Return [X, Y] of the center of cell containing provided text 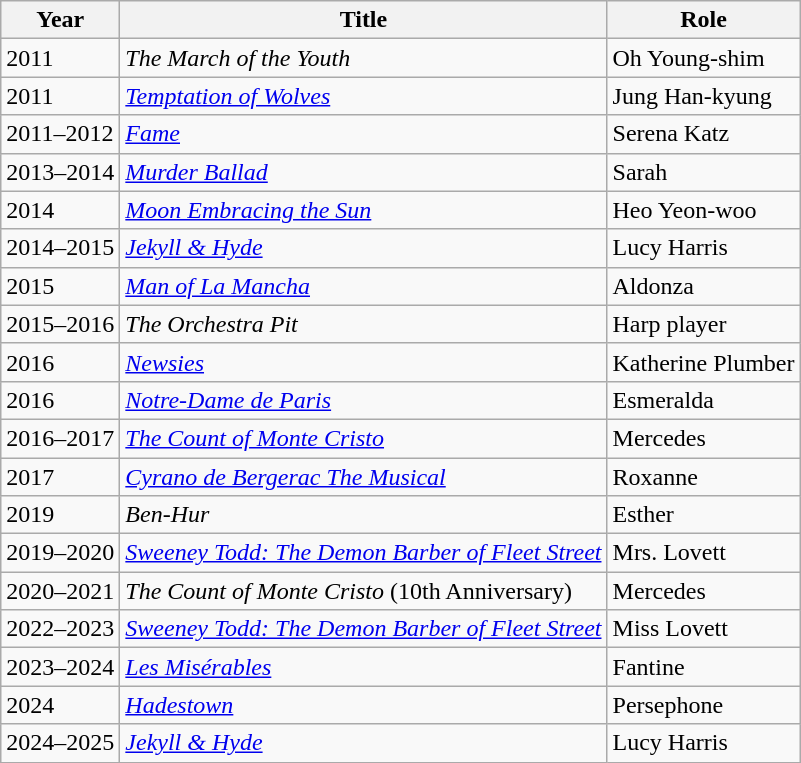
Katherine Plumber [704, 362]
Ben-Hur [364, 515]
Harp player [704, 324]
Aldonza [704, 286]
Miss Lovett [704, 629]
Oh Young-shim [704, 58]
The Count of Monte Cristo (10th Anniversary) [364, 591]
Year [60, 20]
Mrs. Lovett [704, 553]
Les Misérables [364, 667]
Roxanne [704, 477]
2014–2015 [60, 248]
Esther [704, 515]
Notre-Dame de Paris [364, 400]
Man of La Mancha [364, 286]
2015 [60, 286]
2023–2024 [60, 667]
The Count of Monte Cristo [364, 438]
Sarah [704, 172]
2015–2016 [60, 324]
Title [364, 20]
2013–2014 [60, 172]
Heo Yeon-woo [704, 210]
Temptation of Wolves [364, 96]
2019 [60, 515]
2016–2017 [60, 438]
2022–2023 [60, 629]
2017 [60, 477]
2019–2020 [60, 553]
Persephone [704, 705]
Jung Han-kyung [704, 96]
Murder Ballad [364, 172]
Hadestown [364, 705]
Serena Katz [704, 134]
2020–2021 [60, 591]
Moon Embracing the Sun [364, 210]
The Orchestra Pit [364, 324]
Cyrano de Bergerac The Musical [364, 477]
Fantine [704, 667]
2024–2025 [60, 743]
Newsies [364, 362]
2024 [60, 705]
2014 [60, 210]
2011–2012 [60, 134]
Esmeralda [704, 400]
Role [704, 20]
The March of the Youth [364, 58]
Fame [364, 134]
